From the cell containing the given text, extract its center point as (x, y) coordinate. 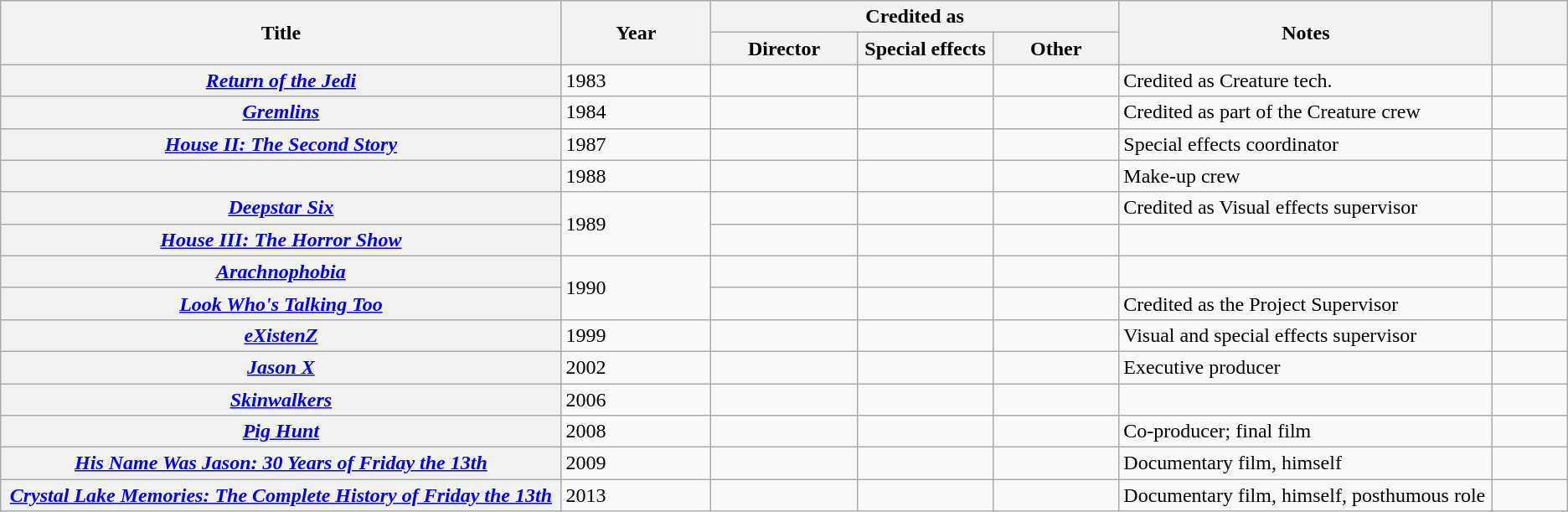
Notes (1306, 33)
Credited as part of the Creature crew (1306, 112)
Special effects (926, 49)
Make-up crew (1306, 176)
House III: The Horror Show (281, 240)
1989 (636, 224)
His Name Was Jason: 30 Years of Friday the 13th (281, 463)
2008 (636, 432)
Pig Hunt (281, 432)
Co-producer; final film (1306, 432)
Credited as Visual effects supervisor (1306, 208)
Credited as (915, 17)
2009 (636, 463)
2013 (636, 495)
Credited as Creature tech. (1306, 80)
Visual and special effects supervisor (1306, 335)
1988 (636, 176)
Credited as the Project Supervisor (1306, 303)
Special effects coordinator (1306, 144)
Look Who's Talking Too (281, 303)
2006 (636, 400)
2002 (636, 367)
1990 (636, 287)
Documentary film, himself, posthumous role (1306, 495)
Crystal Lake Memories: The Complete History of Friday the 13th (281, 495)
1984 (636, 112)
Executive producer (1306, 367)
Director (784, 49)
Deepstar Six (281, 208)
1983 (636, 80)
Jason X (281, 367)
Arachnophobia (281, 272)
Other (1056, 49)
1987 (636, 144)
Return of the Jedi (281, 80)
Gremlins (281, 112)
eXistenZ (281, 335)
1999 (636, 335)
Skinwalkers (281, 400)
Documentary film, himself (1306, 463)
Title (281, 33)
Year (636, 33)
House II: The Second Story (281, 144)
